Capture the cell that displays the provided text and extract its [x, y] central coordinate. 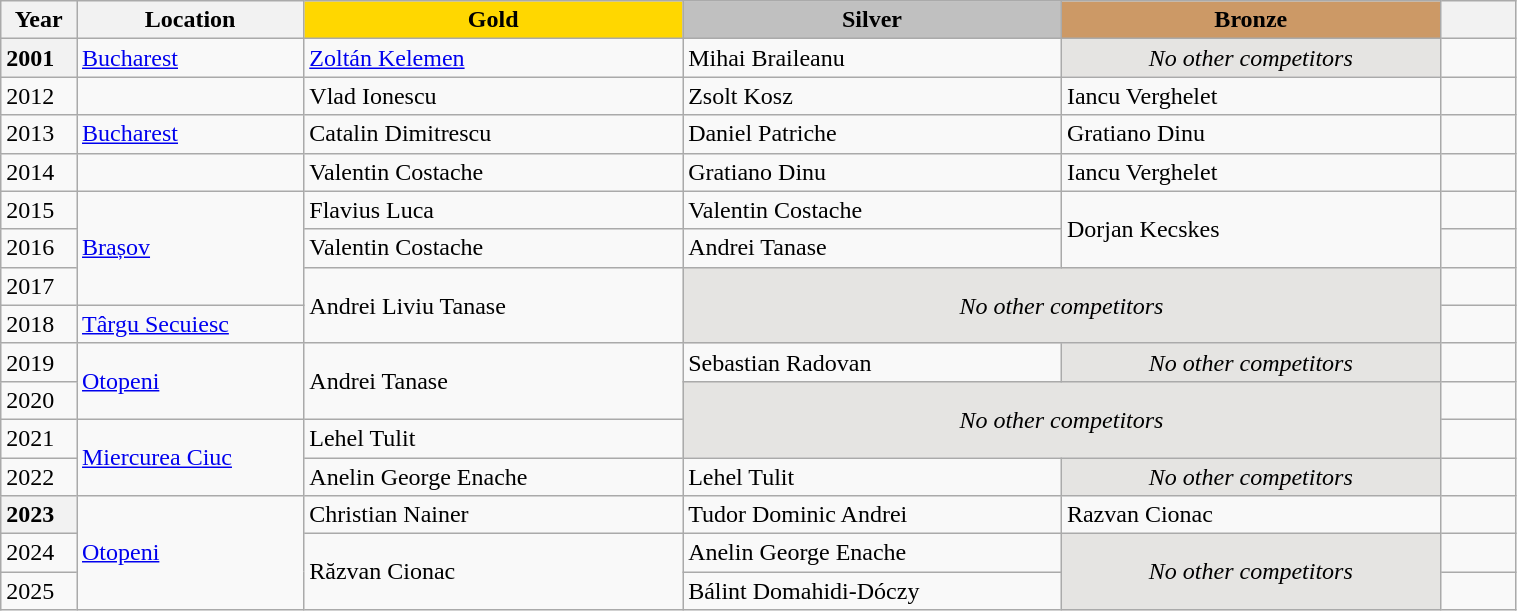
2020 [39, 400]
2021 [39, 438]
2015 [39, 210]
2017 [39, 286]
2014 [39, 172]
Catalin Dimitrescu [494, 134]
2012 [39, 96]
Location [190, 20]
Daniel Patriche [872, 134]
2016 [39, 248]
Brașov [190, 248]
Dorjan Kecskes [1250, 229]
Year [39, 20]
Andrei Liviu Tanase [494, 305]
Zsolt Kosz [872, 96]
Flavius Luca [494, 210]
Gold [494, 20]
Vlad Ionescu [494, 96]
Miercurea Ciuc [190, 457]
Christian Nainer [494, 515]
2013 [39, 134]
2001 [39, 58]
Răzvan Cionac [494, 572]
Târgu Secuiesc [190, 324]
Bronze [1250, 20]
2018 [39, 324]
Bálint Domahidi-Dóczy [872, 591]
2024 [39, 553]
Silver [872, 20]
2025 [39, 591]
Mihai Braileanu [872, 58]
Tudor Dominic Andrei [872, 515]
Sebastian Radovan [872, 362]
2023 [39, 515]
Zoltán Kelemen [494, 58]
2019 [39, 362]
2022 [39, 477]
Razvan Cionac [1250, 515]
